Pinpoint the cell where the given text exists, returning its (X, Y) midpoint coordinate. 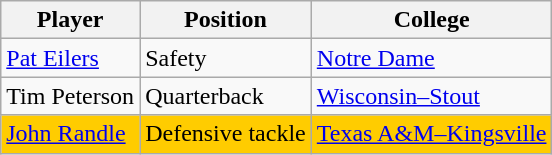
John Randle (70, 134)
Wisconsin–Stout (432, 96)
Quarterback (226, 96)
Defensive tackle (226, 134)
Tim Peterson (70, 96)
Position (226, 20)
College (432, 20)
Notre Dame (432, 58)
Texas A&M–Kingsville (432, 134)
Safety (226, 58)
Player (70, 20)
Pat Eilers (70, 58)
